Find where the given text appears and provide that cell's center as (x, y) coordinate. 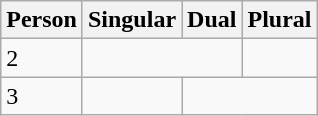
Dual (212, 20)
Plural (280, 20)
Singular (132, 20)
3 (42, 96)
Person (42, 20)
2 (42, 58)
